Return [X, Y] of the center of cell containing provided text 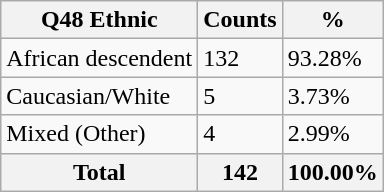
93.28% [332, 58]
Total [100, 172]
4 [240, 134]
Q48 Ethnic [100, 20]
142 [240, 172]
100.00% [332, 172]
% [332, 20]
Mixed (Other) [100, 134]
5 [240, 96]
Counts [240, 20]
African descendent [100, 58]
3.73% [332, 96]
132 [240, 58]
Caucasian/White [100, 96]
2.99% [332, 134]
